Return the (x, y) coordinate for the center point of the cell that contains the specified text.  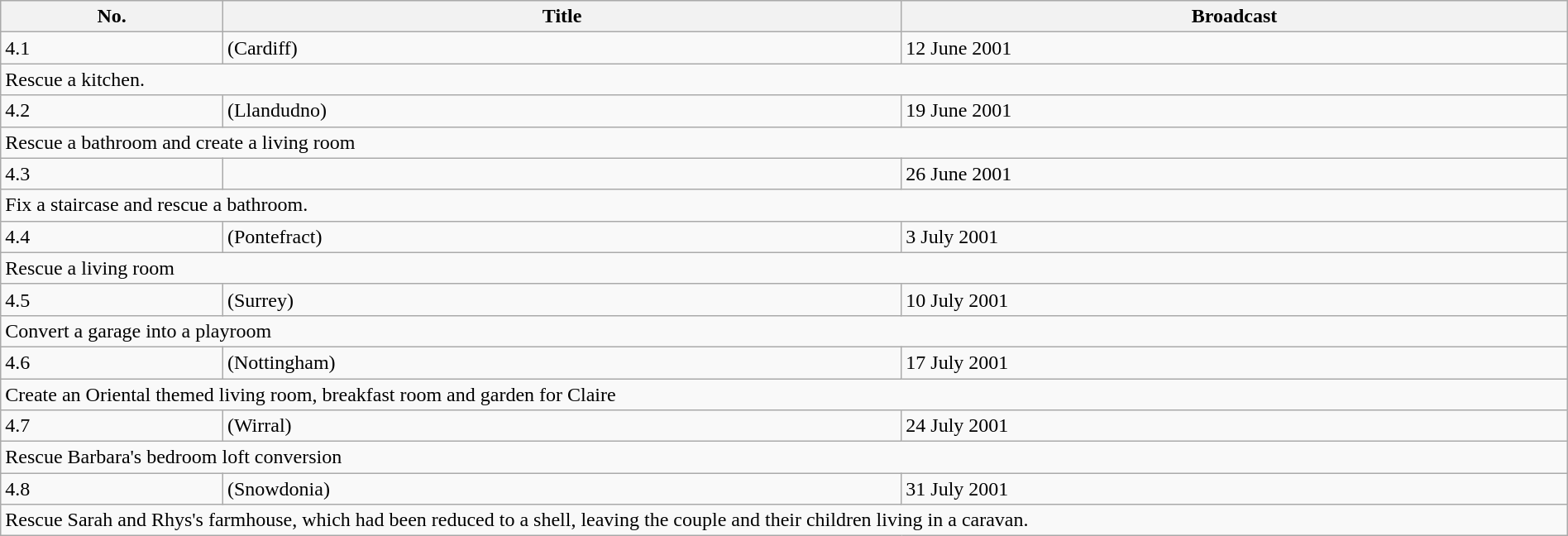
12 June 2001 (1234, 48)
(Cardiff) (562, 48)
4.3 (112, 174)
19 June 2001 (1234, 111)
(Snowdonia) (562, 489)
Rescue Sarah and Rhys's farmhouse, which had been reduced to a shell, leaving the couple and their children living in a caravan. (784, 520)
3 July 2001 (1234, 237)
4.8 (112, 489)
4.1 (112, 48)
Rescue a living room (784, 268)
Rescue Barbara's bedroom loft conversion (784, 457)
17 July 2001 (1234, 362)
Fix a staircase and rescue a bathroom. (784, 205)
Convert a garage into a playroom (784, 331)
(Llandudno) (562, 111)
4.2 (112, 111)
4.6 (112, 362)
Rescue a bathroom and create a living room (784, 142)
(Nottingham) (562, 362)
Broadcast (1234, 17)
Create an Oriental themed living room, breakfast room and garden for Claire (784, 395)
(Pontefract) (562, 237)
31 July 2001 (1234, 489)
4.4 (112, 237)
24 July 2001 (1234, 426)
No. (112, 17)
4.5 (112, 299)
26 June 2001 (1234, 174)
4.7 (112, 426)
(Wirral) (562, 426)
(Surrey) (562, 299)
Rescue a kitchen. (784, 79)
10 July 2001 (1234, 299)
Title (562, 17)
